Identify which cell holds the provided text, then report its (X, Y) central coordinate. 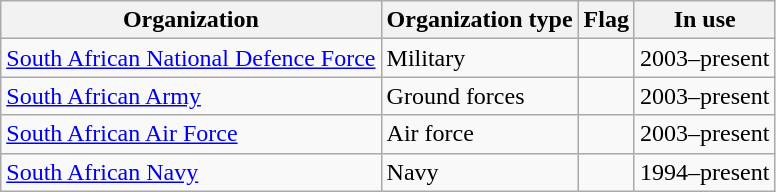
1994–present (704, 172)
Organization type (480, 20)
Ground forces (480, 96)
Military (480, 58)
Air force (480, 134)
South African Air Force (191, 134)
Organization (191, 20)
South African Army (191, 96)
Flag (606, 20)
South African National Defence Force (191, 58)
South African Navy (191, 172)
Navy (480, 172)
In use (704, 20)
